Capture the cell that displays the provided text and extract its [X, Y] central coordinate. 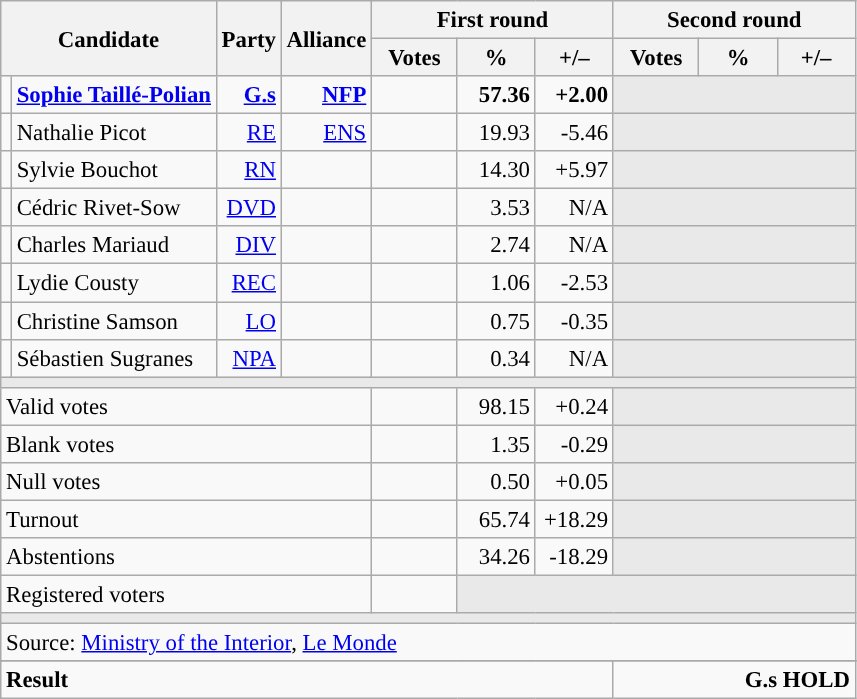
1.35 [496, 444]
Party [248, 38]
14.30 [496, 170]
Result [308, 680]
RN [248, 170]
-0.35 [574, 321]
RE [248, 133]
Charles Mariaud [114, 245]
-5.46 [574, 133]
ENS [326, 133]
NFP [326, 95]
G.s [248, 95]
57.36 [496, 95]
Second round [734, 20]
Alliance [326, 38]
Nathalie Picot [114, 133]
+18.29 [574, 519]
0.34 [496, 358]
NPA [248, 358]
Christine Samson [114, 321]
+5.97 [574, 170]
1.06 [496, 283]
DVD [248, 208]
Blank votes [186, 444]
+0.24 [574, 406]
G.s HOLD [734, 680]
3.53 [496, 208]
Turnout [186, 519]
Candidate [109, 38]
65.74 [496, 519]
+2.00 [574, 95]
Sophie Taillé-Polian [114, 95]
Sylvie Bouchot [114, 170]
Null votes [186, 482]
-18.29 [574, 557]
0.50 [496, 482]
Abstentions [186, 557]
Source: Ministry of the Interior, Le Monde [428, 643]
-2.53 [574, 283]
REC [248, 283]
DIV [248, 245]
Lydie Cousty [114, 283]
34.26 [496, 557]
98.15 [496, 406]
Registered voters [186, 594]
Valid votes [186, 406]
19.93 [496, 133]
Cédric Rivet-Sow [114, 208]
First round [493, 20]
+0.05 [574, 482]
LO [248, 321]
-0.29 [574, 444]
0.75 [496, 321]
2.74 [496, 245]
Sébastien Sugranes [114, 358]
